Locate the cell with the specified text and output its [X, Y] center coordinate. 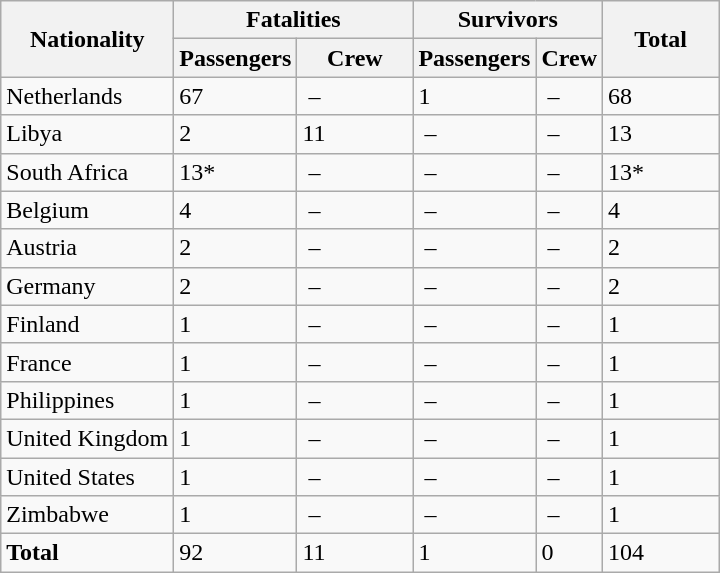
Germany [88, 286]
67 [236, 96]
Zimbabwe [88, 515]
104 [661, 553]
Austria [88, 248]
Philippines [88, 400]
Nationality [88, 39]
Libya [88, 134]
Finland [88, 324]
68 [661, 96]
France [88, 362]
United States [88, 477]
Belgium [88, 210]
13 [661, 134]
0 [570, 553]
Fatalities [294, 20]
Survivors [508, 20]
United Kingdom [88, 438]
92 [236, 553]
South Africa [88, 172]
Netherlands [88, 96]
